From the cell containing the given text, extract its center point as (X, Y) coordinate. 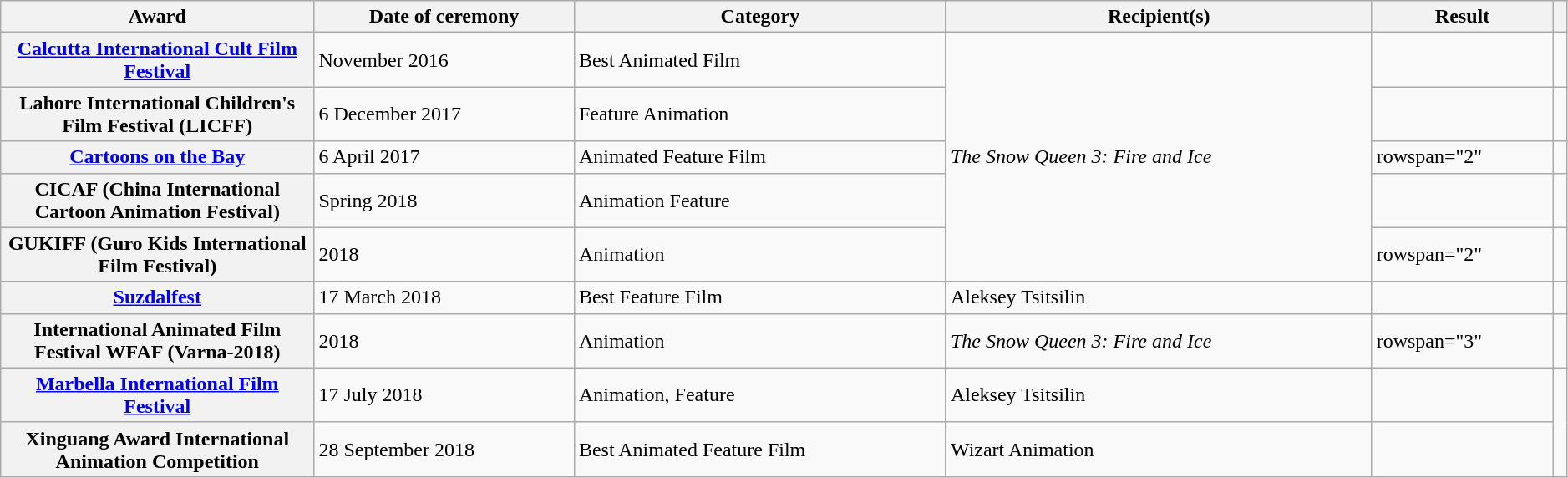
Marbella International Film Festival (157, 394)
Result (1462, 17)
28 September 2018 (444, 450)
Suzdalfest (157, 297)
17 March 2018 (444, 297)
Lahore International Children's Film Festival (LICFF) (157, 114)
Xinguang Award International Animation Competition (157, 450)
Animation Feature (760, 201)
CICAF (China International Cartoon Animation Festival) (157, 201)
Category (760, 17)
6 December 2017 (444, 114)
Wizart Animation (1159, 450)
Date of ceremony (444, 17)
Animation, Feature (760, 394)
Best Animated Feature Film (760, 450)
17 July 2018 (444, 394)
Spring 2018 (444, 201)
November 2016 (444, 60)
Cartoons on the Bay (157, 157)
Award (157, 17)
GUKIFF (Guro Kids International Film Festival) (157, 254)
6 April 2017 (444, 157)
rowspan="3" (1462, 341)
Best Animated Film (760, 60)
Feature Animation (760, 114)
Best Feature Film (760, 297)
Calcutta International Cult Film Festival (157, 60)
Animated Feature Film (760, 157)
International Animated Film Festival WFAF (Varna-2018) (157, 341)
Recipient(s) (1159, 17)
